From the cell containing the given text, extract its center point as [X, Y] coordinate. 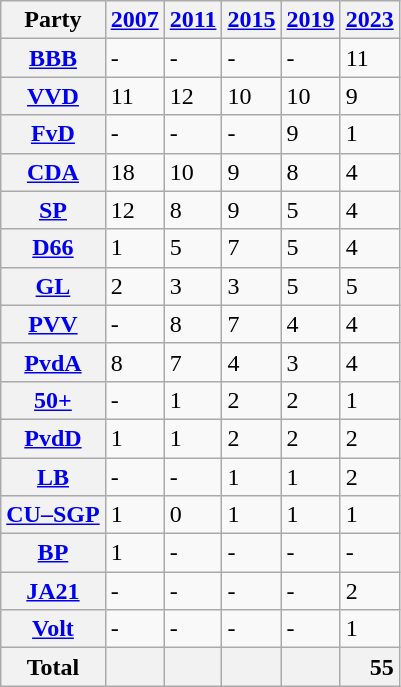
CU–SGP [53, 515]
FvD [53, 134]
SP [53, 210]
VVD [53, 96]
2019 [310, 20]
BP [53, 553]
PvdA [53, 362]
2023 [370, 20]
LB [53, 477]
0 [193, 515]
PVV [53, 324]
18 [134, 172]
55 [370, 667]
D66 [53, 248]
2011 [193, 20]
CDA [53, 172]
2007 [134, 20]
GL [53, 286]
2015 [252, 20]
JA21 [53, 591]
Volt [53, 629]
PvdD [53, 438]
BBB [53, 58]
Total [53, 667]
50+ [53, 400]
Party [53, 20]
